Search for the cell housing the specified text and yield its [x, y] center coordinate. 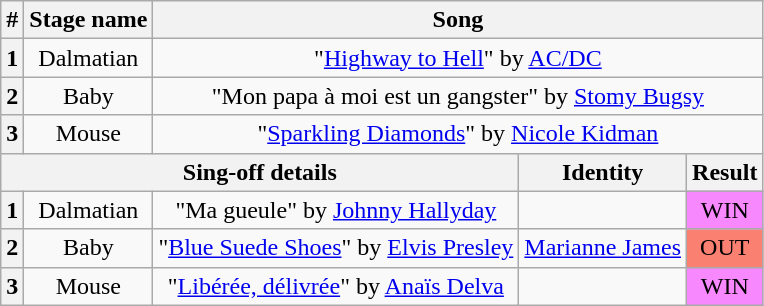
Result [725, 172]
Stage name [88, 20]
"Sparkling Diamonds" by Nicole Kidman [458, 134]
"Highway to Hell" by AC/DC [458, 58]
Song [458, 20]
"Mon papa à moi est un gangster" by Stomy Bugsy [458, 96]
"Blue Suede Shoes" by Elvis Presley [336, 248]
Sing-off details [260, 172]
"Libérée, délivrée" by Anaïs Delva [336, 286]
# [12, 20]
Marianne James [603, 248]
Identity [603, 172]
OUT [725, 248]
"Ma gueule" by Johnny Hallyday [336, 210]
